Identify which cell holds the provided text, then report its (x, y) central coordinate. 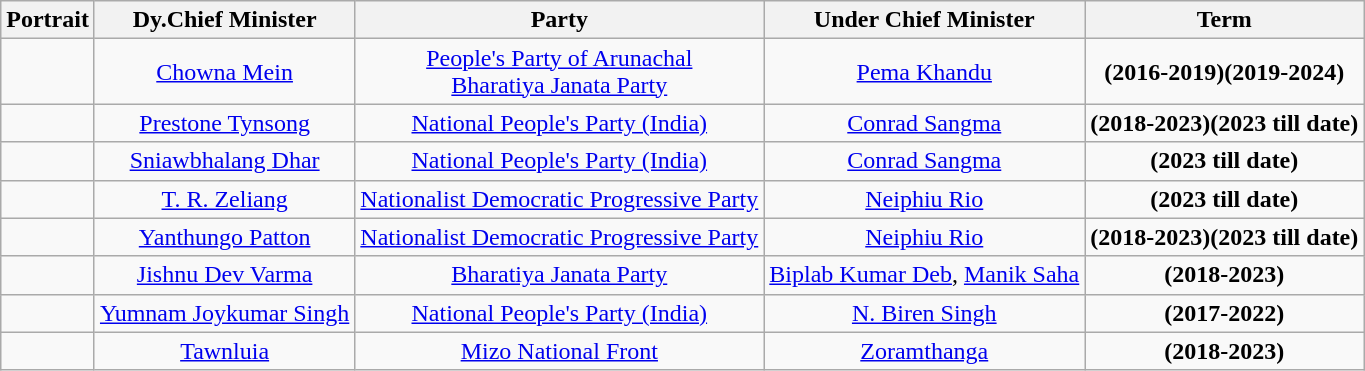
Jishnu Dev Varma (224, 275)
People's Party of ArunachalBharatiya Janata Party (560, 72)
(2016-2019)(2019-2024) (1224, 72)
Biplab Kumar Deb, Manik Saha (924, 275)
Pema Khandu (924, 72)
Yanthungo Patton (224, 237)
Zoramthanga (924, 351)
Prestone Tynsong (224, 123)
N. Biren Singh (924, 313)
Tawnluia (224, 351)
Party (560, 20)
Yumnam Joykumar Singh (224, 313)
Under Chief Minister (924, 20)
Portrait (48, 20)
(2017-2022) (1224, 313)
Chowna Mein (224, 72)
Term (1224, 20)
Dy.Chief Minister (224, 20)
Mizo National Front (560, 351)
Sniawbhalang Dhar (224, 161)
T. R. Zeliang (224, 199)
Bharatiya Janata Party (560, 275)
